Extract the [X, Y] coordinate from the center of the cell holding the provided text.  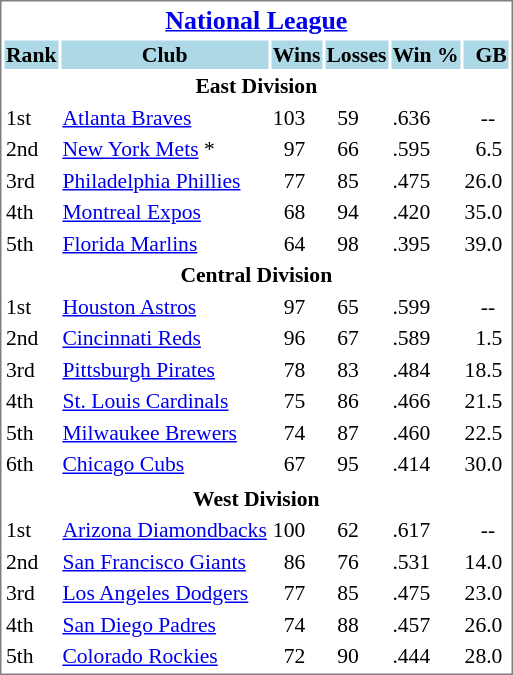
Wins [296, 54]
.460 [426, 432]
65 [356, 306]
Chicago Cubs [164, 464]
100 [296, 530]
East Division [256, 86]
.395 [426, 244]
.420 [426, 212]
96 [296, 338]
New York Mets * [164, 149]
39.0 [486, 244]
6th [30, 464]
68 [296, 212]
23.0 [486, 593]
.599 [426, 306]
Win % [426, 54]
San Francisco Giants [164, 562]
Philadelphia Phillies [164, 180]
Colorado Rockies [164, 656]
1.5 [486, 338]
Central Division [256, 275]
Montreal Expos [164, 212]
San Diego Padres [164, 624]
76 [356, 562]
22.5 [486, 432]
59 [356, 118]
94 [356, 212]
GB [486, 54]
.444 [426, 656]
88 [356, 624]
.531 [426, 562]
98 [356, 244]
Cincinnati Reds [164, 338]
62 [356, 530]
National League [256, 20]
30.0 [486, 464]
103 [296, 118]
18.5 [486, 370]
.636 [426, 118]
78 [296, 370]
6.5 [486, 149]
95 [356, 464]
Arizona Diamondbacks [164, 530]
Atlanta Braves [164, 118]
Losses [356, 54]
Pittsburgh Pirates [164, 370]
.414 [426, 464]
87 [356, 432]
66 [356, 149]
.466 [426, 401]
Houston Astros [164, 306]
64 [296, 244]
.589 [426, 338]
.484 [426, 370]
21.5 [486, 401]
14.0 [486, 562]
West Division [256, 498]
Milwaukee Brewers [164, 432]
Club [164, 54]
Los Angeles Dodgers [164, 593]
90 [356, 656]
St. Louis Cardinals [164, 401]
35.0 [486, 212]
75 [296, 401]
.457 [426, 624]
Florida Marlins [164, 244]
72 [296, 656]
28.0 [486, 656]
.617 [426, 530]
Rank [30, 54]
83 [356, 370]
.595 [426, 149]
